From the cell containing the given text, extract its center point as [X, Y] coordinate. 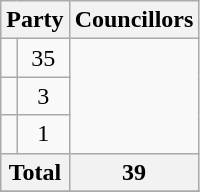
3 [43, 96]
39 [134, 172]
35 [43, 58]
Total [35, 172]
Party [35, 20]
1 [43, 134]
Councillors [134, 20]
